Extract the (X, Y) coordinate from the center of the cell holding the provided text.  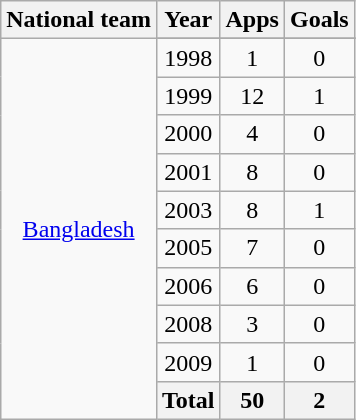
Goals (319, 20)
2001 (188, 172)
2008 (188, 324)
2005 (188, 248)
2006 (188, 286)
Total (188, 400)
4 (252, 134)
2000 (188, 134)
2009 (188, 362)
Year (188, 20)
7 (252, 248)
50 (252, 400)
National team (79, 20)
1999 (188, 96)
Apps (252, 20)
1998 (188, 58)
6 (252, 286)
Bangladesh (79, 230)
3 (252, 324)
2 (319, 400)
2003 (188, 210)
12 (252, 96)
